Return (X, Y) of the center of cell containing provided text 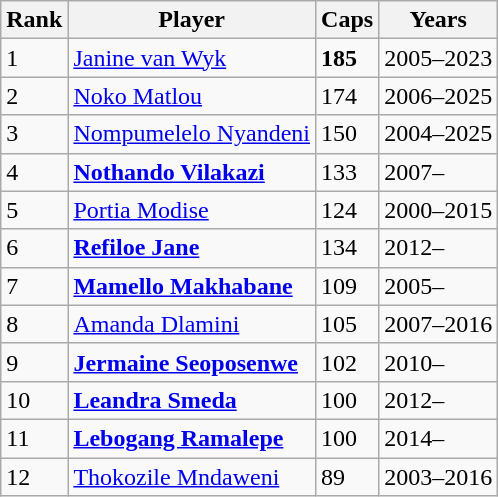
4 (34, 172)
Nothando Vilakazi (192, 172)
134 (348, 248)
Mamello Makhabane (192, 286)
2005–2023 (438, 58)
Thokozile Mndaweni (192, 477)
150 (348, 134)
7 (34, 286)
3 (34, 134)
Rank (34, 20)
Refiloe Jane (192, 248)
Amanda Dlamini (192, 324)
1 (34, 58)
102 (348, 362)
8 (34, 324)
185 (348, 58)
2014– (438, 438)
11 (34, 438)
2003–2016 (438, 477)
Noko Matlou (192, 96)
Years (438, 20)
10 (34, 400)
2007–2016 (438, 324)
9 (34, 362)
174 (348, 96)
2004–2025 (438, 134)
Portia Modise (192, 210)
105 (348, 324)
Player (192, 20)
Jermaine Seoposenwe (192, 362)
89 (348, 477)
Caps (348, 20)
2 (34, 96)
124 (348, 210)
109 (348, 286)
2010– (438, 362)
2005– (438, 286)
2006–2025 (438, 96)
Nompumelelo Nyandeni (192, 134)
2007– (438, 172)
133 (348, 172)
Janine van Wyk (192, 58)
12 (34, 477)
6 (34, 248)
Leandra Smeda (192, 400)
5 (34, 210)
Lebogang Ramalepe (192, 438)
2000–2015 (438, 210)
